Detect which cell encompasses the target text, then output its [x, y] center coordinate. 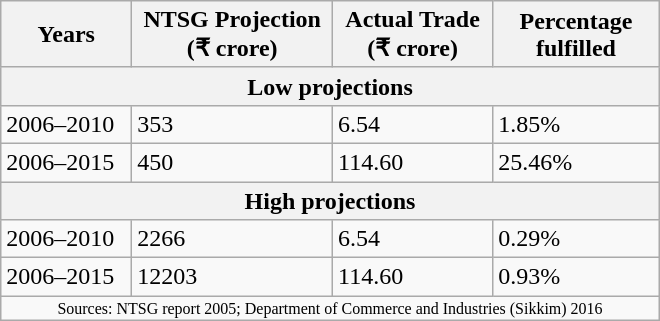
Percentage fulfilled [576, 34]
450 [232, 162]
Years [66, 34]
Low projections [330, 86]
0.29% [576, 239]
NTSG Projection (₹ crore) [232, 34]
25.46% [576, 162]
High projections [330, 201]
Sources: NTSG report 2005; Department of Commerce and Industries (Sikkim) 2016 [330, 308]
0.93% [576, 277]
2266 [232, 239]
353 [232, 124]
1.85% [576, 124]
Actual Trade (₹ crore) [413, 34]
12203 [232, 277]
